For the text-containing cell, return its midpoint in [X, Y] coordinate format. 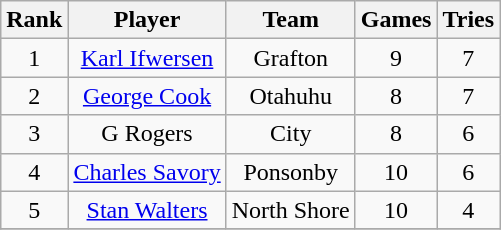
Tries [468, 20]
Karl Ifwersen [147, 58]
Team [290, 20]
Otahuhu [290, 96]
G Rogers [147, 134]
North Shore [290, 210]
Player [147, 20]
1 [34, 58]
Charles Savory [147, 172]
5 [34, 210]
2 [34, 96]
9 [396, 58]
Ponsonby [290, 172]
George Cook [147, 96]
Rank [34, 20]
Stan Walters [147, 210]
3 [34, 134]
Games [396, 20]
City [290, 134]
Grafton [290, 58]
